Locate the cell with the specified text and output its (x, y) center coordinate. 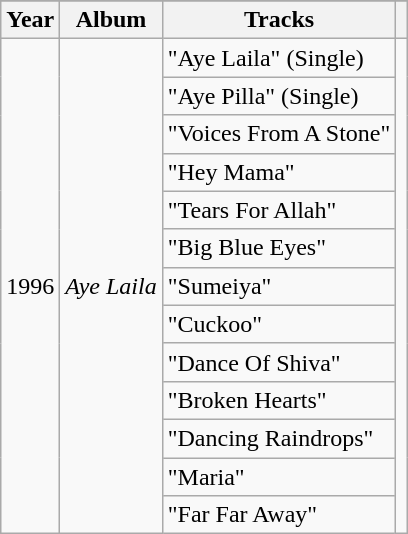
"Dance Of Shiva" (279, 362)
"Far Far Away" (279, 515)
"Sumeiya" (279, 286)
"Big Blue Eyes" (279, 248)
"Tears For Allah" (279, 210)
Album (111, 20)
"Aye Laila" (Single) (279, 58)
"Voices From A Stone" (279, 134)
1996 (30, 286)
"Hey Mama" (279, 172)
Year (30, 20)
"Broken Hearts" (279, 400)
"Dancing Raindrops" (279, 438)
Aye Laila (111, 286)
"Maria" (279, 477)
"Cuckoo" (279, 324)
"Aye Pilla" (Single) (279, 96)
Tracks (279, 20)
